From the cell containing the given text, extract its center point as [X, Y] coordinate. 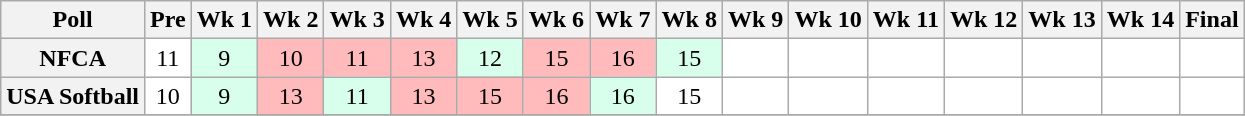
Wk 3 [357, 20]
Wk 2 [291, 20]
Wk 12 [983, 20]
12 [490, 58]
Pre [168, 20]
Wk 6 [556, 20]
Wk 10 [828, 20]
Wk 9 [755, 20]
Wk 4 [423, 20]
Wk 14 [1140, 20]
NFCA [73, 58]
Wk 5 [490, 20]
Poll [73, 20]
Wk 11 [906, 20]
USA Softball [73, 96]
Wk 8 [689, 20]
Wk 13 [1062, 20]
Wk 7 [623, 20]
Final [1212, 20]
Wk 1 [224, 20]
